Provide the [X, Y] coordinate of the cell's center where the given text is located.  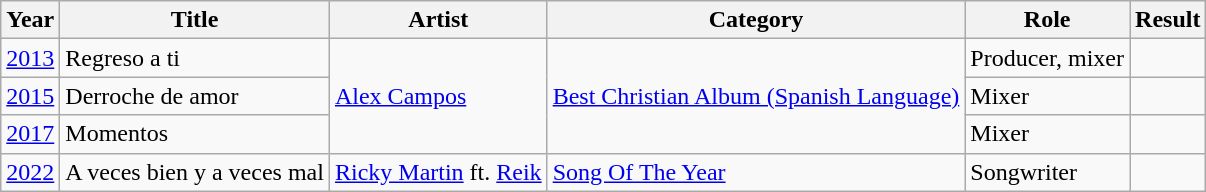
Song Of The Year [756, 172]
Producer, mixer [1048, 58]
2013 [30, 58]
2015 [30, 96]
Role [1048, 20]
Derroche de amor [195, 96]
A veces bien y a veces mal [195, 172]
Artist [438, 20]
Year [30, 20]
Category [756, 20]
Best Christian Album (Spanish Language) [756, 96]
Momentos [195, 134]
Title [195, 20]
2017 [30, 134]
Songwriter [1048, 172]
2022 [30, 172]
Alex Campos [438, 96]
Ricky Martin ft. Reik [438, 172]
Result [1168, 20]
Regreso a ti [195, 58]
